Return the (X, Y) coordinate for the center point of the cell that contains the specified text.  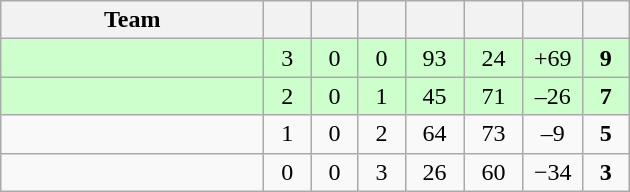
93 (434, 58)
–9 (552, 134)
–26 (552, 96)
7 (606, 96)
9 (606, 58)
5 (606, 134)
Team (132, 20)
24 (494, 58)
64 (434, 134)
−34 (552, 172)
71 (494, 96)
60 (494, 172)
26 (434, 172)
45 (434, 96)
+69 (552, 58)
73 (494, 134)
